Provide the [x, y] coordinate of the cell's center where the given text is located.  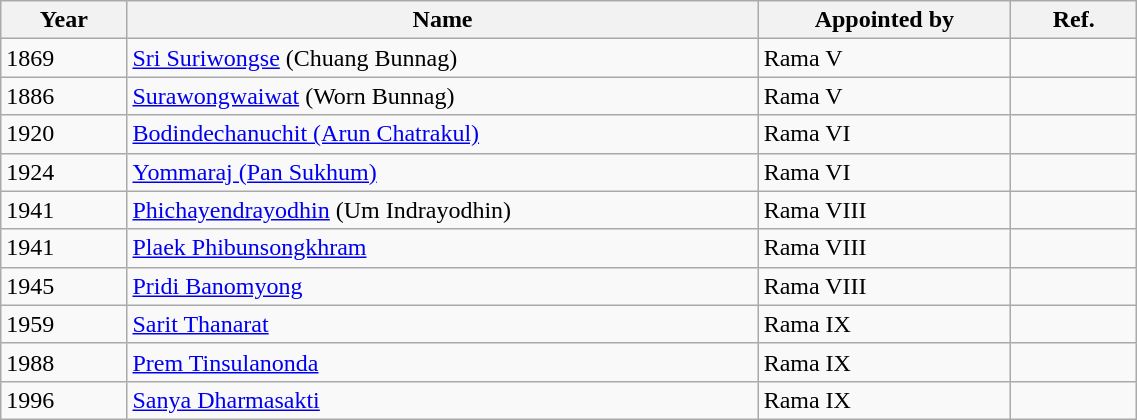
Sarit Thanarat [442, 324]
1988 [64, 362]
Pridi Banomyong [442, 286]
1869 [64, 58]
Prem Tinsulanonda [442, 362]
1945 [64, 286]
Sanya Dharmasakti [442, 400]
Phichayendrayodhin (Um Indrayodhin) [442, 210]
Appointed by [884, 20]
Surawongwaiwat (Worn Bunnag) [442, 96]
1886 [64, 96]
1924 [64, 172]
1996 [64, 400]
Year [64, 20]
Ref. [1074, 20]
Sri Suriwongse (Chuang Bunnag) [442, 58]
Plaek Phibunsongkhram [442, 248]
Bodindechanuchit (Arun Chatrakul) [442, 134]
1959 [64, 324]
Name [442, 20]
Yommaraj (Pan Sukhum) [442, 172]
1920 [64, 134]
